Scan for the cell matching the given text and deliver its (X, Y) coordinate at center. 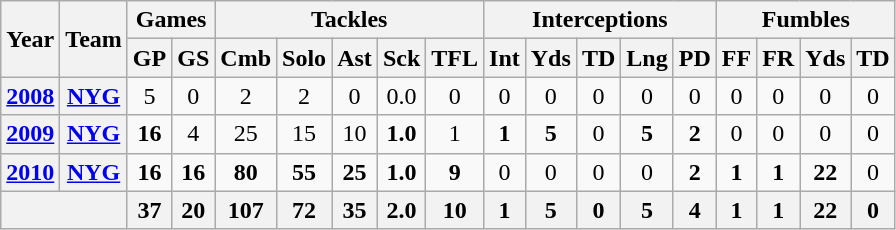
TFL (455, 58)
GP (149, 58)
107 (246, 210)
55 (304, 172)
Solo (304, 58)
Cmb (246, 58)
20 (194, 210)
Games (170, 20)
0.0 (401, 96)
Fumbles (806, 20)
Team (94, 39)
FF (736, 58)
Int (505, 58)
80 (246, 172)
FR (778, 58)
72 (304, 210)
9 (455, 172)
2009 (30, 134)
2.0 (401, 210)
PD (694, 58)
35 (355, 210)
Lng (647, 58)
GS (194, 58)
2010 (30, 172)
Sck (401, 58)
2008 (30, 96)
15 (304, 134)
Ast (355, 58)
Interceptions (600, 20)
37 (149, 210)
Tackles (350, 20)
Year (30, 39)
